Extract the [X, Y] coordinate from the center of the cell holding the provided text.  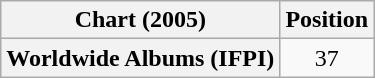
Chart (2005) [140, 20]
37 [327, 58]
Worldwide Albums (IFPI) [140, 58]
Position [327, 20]
